Scan for the cell matching the given text and deliver its [X, Y] coordinate at center. 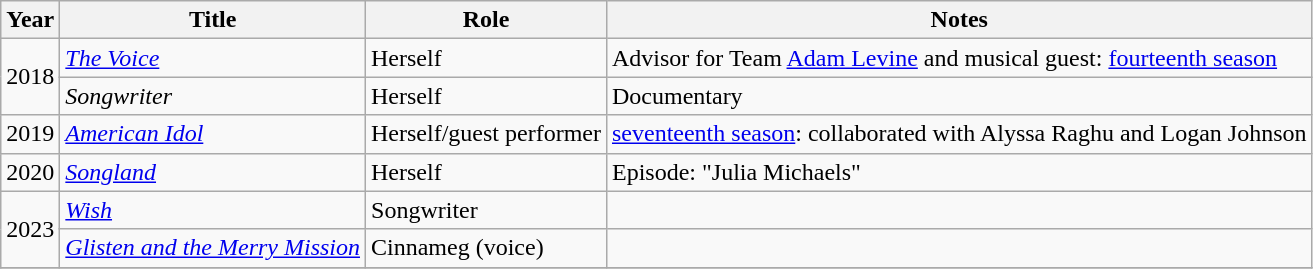
American Idol [213, 134]
Role [486, 20]
Advisor for Team Adam Levine and musical guest: fourteenth season [959, 58]
Glisten and the Merry Mission [213, 248]
2023 [30, 229]
seventeenth season: collaborated with Alyssa Raghu and Logan Johnson [959, 134]
Documentary [959, 96]
Songland [213, 172]
2019 [30, 134]
Episode: "Julia Michaels" [959, 172]
The Voice [213, 58]
Notes [959, 20]
Herself/guest performer [486, 134]
Cinnameg (voice) [486, 248]
2020 [30, 172]
Title [213, 20]
Wish [213, 210]
Year [30, 20]
2018 [30, 77]
